Capture the cell that displays the provided text and extract its (X, Y) central coordinate. 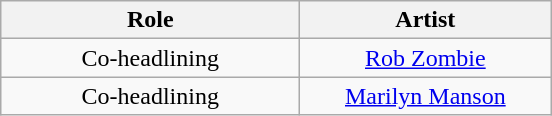
Marilyn Manson (426, 96)
Role (150, 20)
Rob Zombie (426, 58)
Artist (426, 20)
